Detect which cell encompasses the target text, then output its [x, y] center coordinate. 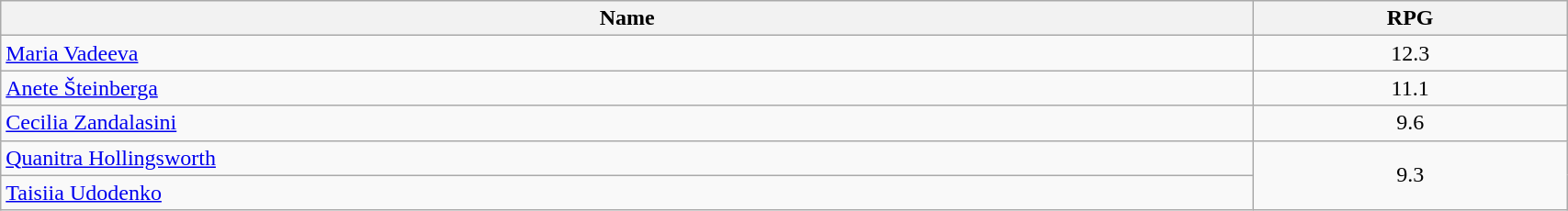
Name [627, 18]
Quanitra Hollingsworth [627, 158]
12.3 [1411, 53]
11.1 [1411, 88]
Cecilia Zandalasini [627, 123]
Taisiia Udodenko [627, 193]
RPG [1411, 18]
9.6 [1411, 123]
Anete Šteinberga [627, 88]
9.3 [1411, 175]
Maria Vadeeva [627, 53]
